Pinpoint the cell where the given text exists, returning its (X, Y) midpoint coordinate. 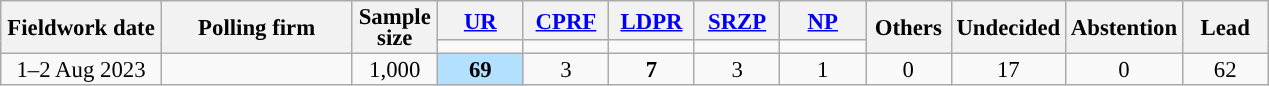
1,000 (395, 70)
62 (1225, 70)
1–2 Aug 2023 (82, 70)
7 (652, 70)
1 (823, 70)
CPRF (566, 20)
69 (481, 70)
Undecided (1008, 28)
SRZP (737, 20)
Samplesize (395, 28)
Polling firm (256, 28)
UR (481, 20)
17 (1008, 70)
Others (909, 28)
Fieldwork date (82, 28)
Abstention (1124, 28)
LDPR (652, 20)
Lead (1225, 28)
NP (823, 20)
